Determine the (x, y) coordinate at the center of the cell enclosing the given text.  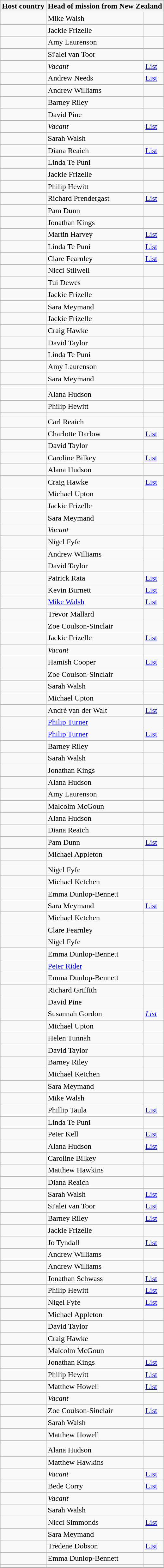
Bede Corry (95, 1486)
Charlotte Darlow (95, 434)
Tredene Dobson (95, 1546)
Nicci Simmonds (95, 1522)
Martin Harvey (95, 235)
Susannah Gordon (95, 1014)
Phillip Taula (95, 1110)
Host country (23, 6)
Jonathan Schwass (95, 1278)
Peter Rider (95, 966)
Hamish Cooper (95, 662)
Patrick Rata (95, 578)
Richard Prendergast (95, 199)
Helen Tunnah (95, 1038)
Trevor Mallard (95, 614)
Peter Kell (95, 1134)
Tui Dewes (95, 283)
Head of mission from New Zealand (105, 6)
Andrew Needs (95, 78)
Nicci Stilwell (95, 271)
Richard Griffith (95, 990)
Jo Tyndall (95, 1242)
Kevin Burnett (95, 590)
Carl Reaich (95, 422)
André van der Walt (95, 710)
